Detect which cell encompasses the target text, then output its (X, Y) center coordinate. 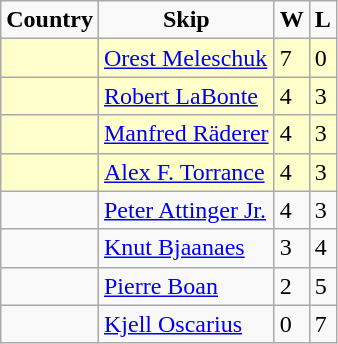
W (292, 20)
Country (50, 20)
Skip (186, 20)
Orest Meleschuk (186, 58)
Pierre Boan (186, 286)
L (322, 20)
2 (292, 286)
Knut Bjaanaes (186, 248)
Peter Attinger Jr. (186, 210)
Manfred Räderer (186, 134)
Robert LaBonte (186, 96)
Kjell Oscarius (186, 324)
Alex F. Torrance (186, 172)
5 (322, 286)
